Scan for the cell matching the given text and deliver its [x, y] coordinate at center. 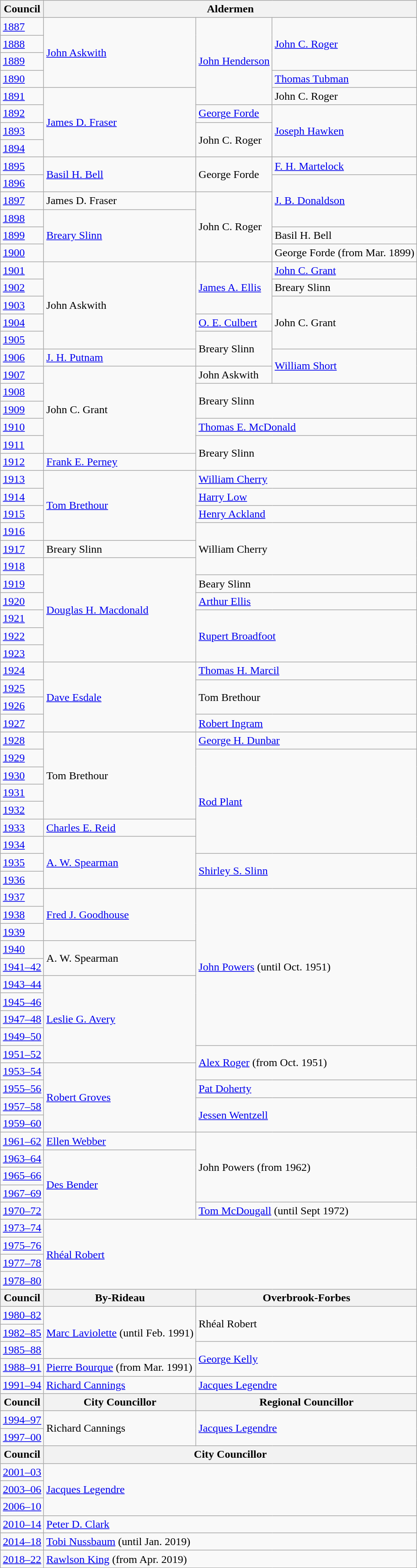
1931 [22, 793]
1977–78 [22, 1263]
Fred J. Goodhouse [120, 915]
1932 [22, 810]
1920 [22, 601]
Tom McDougall (until Sept 1972) [306, 1211]
Jessen Wentzell [306, 1115]
J. B. Donaldson [345, 200]
Rupert Broadfoot [306, 636]
1905 [22, 340]
1955–56 [22, 1089]
1915 [22, 514]
2010–14 [22, 1524]
1967–69 [22, 1193]
1889 [22, 61]
1994–97 [22, 1420]
By-Rideau [120, 1298]
1991–94 [22, 1385]
2014–18 [22, 1541]
Beary Slinn [306, 584]
1918 [22, 566]
1935 [22, 862]
1911 [22, 444]
Thomas H. Marcil [306, 671]
Charles E. Reid [120, 828]
Joseph Hawken [345, 131]
Henry Ackland [306, 514]
1892 [22, 113]
1929 [22, 758]
1906 [22, 357]
1914 [22, 496]
J. H. Putnam [120, 357]
1924 [22, 671]
1934 [22, 845]
2003–06 [22, 1489]
Robert Groves [120, 1098]
1913 [22, 479]
1936 [22, 880]
2018–22 [22, 1559]
1909 [22, 410]
1902 [22, 288]
Overbrook-Forbes [306, 1298]
1937 [22, 897]
1938 [22, 915]
1975–76 [22, 1245]
1959–60 [22, 1124]
Douglas H. Macdonald [120, 610]
1988–91 [22, 1368]
Robert Ingram [306, 723]
George Forde (from Mar. 1899) [345, 253]
1900 [22, 253]
1921 [22, 619]
1888 [22, 44]
1970–72 [22, 1211]
1890 [22, 79]
Alex Roger (from Oct. 1951) [306, 1062]
1949–50 [22, 1036]
1908 [22, 392]
1907 [22, 375]
Rawlson King (from Apr. 2019) [230, 1559]
Des Bender [120, 1185]
1963–64 [22, 1158]
Frank E. Perney [120, 462]
1926 [22, 706]
1895 [22, 166]
1985–88 [22, 1350]
Marc Laviolette (until Feb. 1991) [120, 1332]
1941–42 [22, 967]
1891 [22, 96]
1903 [22, 305]
1894 [22, 148]
1939 [22, 932]
1904 [22, 323]
1893 [22, 131]
Thomas E. McDonald [306, 427]
Ellen Webber [120, 1141]
Regional Councillor [306, 1402]
James A. Ellis [234, 288]
Pierre Bourque (from Mar. 1991) [120, 1368]
1912 [22, 462]
1925 [22, 688]
1887 [22, 27]
1973–74 [22, 1228]
1933 [22, 828]
1917 [22, 549]
Shirley S. Slinn [306, 871]
1957–58 [22, 1106]
Thomas Tubman [345, 79]
1898 [22, 218]
Dave Esdale [120, 697]
1927 [22, 723]
William Short [345, 366]
1965–66 [22, 1176]
George H. Dunbar [306, 740]
1997–00 [22, 1437]
1897 [22, 200]
1901 [22, 270]
1982–85 [22, 1333]
1928 [22, 740]
1961–62 [22, 1141]
1980–82 [22, 1315]
2001–03 [22, 1472]
1943–44 [22, 984]
F. H. Martelock [345, 166]
1919 [22, 584]
1945–46 [22, 1002]
1940 [22, 949]
Peter D. Clark [230, 1524]
1916 [22, 532]
1923 [22, 653]
1899 [22, 236]
Arthur Ellis [306, 601]
O. E. Culbert [234, 323]
1947–48 [22, 1019]
1978–80 [22, 1280]
John Powers (until Oct. 1951) [306, 967]
1922 [22, 636]
Pat Doherty [306, 1089]
John Powers (from 1962) [306, 1167]
1930 [22, 776]
Aldermen [230, 9]
John Henderson [234, 61]
Tobi Nussbaum (until Jan. 2019) [230, 1541]
1953–54 [22, 1072]
Leslie G. Avery [120, 1019]
Harry Low [306, 496]
1910 [22, 427]
George Kelly [306, 1359]
1951–52 [22, 1054]
2006–10 [22, 1507]
Rod Plant [306, 801]
1896 [22, 183]
